Find where the given text appears and provide that cell's center as (X, Y) coordinate. 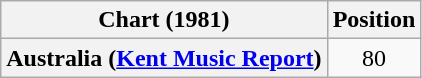
Chart (1981) (164, 20)
80 (374, 58)
Australia (Kent Music Report) (164, 58)
Position (374, 20)
